Scan for the cell matching the given text and deliver its (X, Y) coordinate at center. 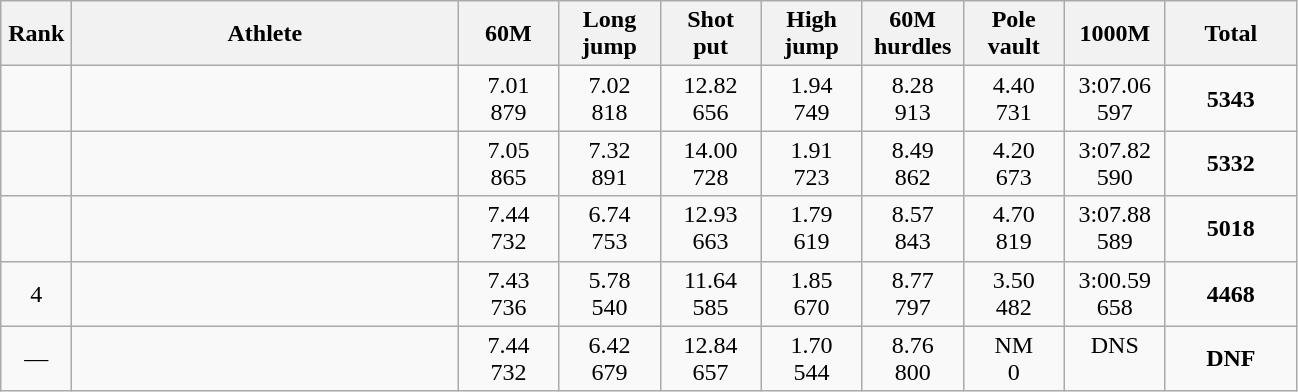
7.05865 (508, 164)
1.94749 (812, 98)
60M hurdles (912, 34)
3:07.88589 (1114, 228)
Long jump (610, 34)
Total (1230, 34)
11.64585 (710, 294)
5.78540 (610, 294)
Athlete (265, 34)
14.00728 (710, 164)
60M (508, 34)
5332 (1230, 164)
DNF (1230, 358)
1.70544 (812, 358)
7.32891 (610, 164)
1.79619 (812, 228)
1000M (1114, 34)
4468 (1230, 294)
12.93663 (710, 228)
4 (36, 294)
High jump (812, 34)
4.70819 (1014, 228)
1.85670 (812, 294)
6.42679 (610, 358)
Shot put (710, 34)
12.84657 (710, 358)
8.28913 (912, 98)
7.01879 (508, 98)
Rank (36, 34)
3.50482 (1014, 294)
3:00.59658 (1114, 294)
DNS (1114, 358)
8.49862 (912, 164)
8.77797 (912, 294)
3:07.82590 (1114, 164)
7.02818 (610, 98)
6.74753 (610, 228)
4.20673 (1014, 164)
Pole vault (1014, 34)
8.57843 (912, 228)
3:07.06597 (1114, 98)
7.43736 (508, 294)
12.82656 (710, 98)
4.40731 (1014, 98)
— (36, 358)
1.91723 (812, 164)
5343 (1230, 98)
8.76800 (912, 358)
NM0 (1014, 358)
5018 (1230, 228)
